Pinpoint the cell where the given text exists, returning its (X, Y) midpoint coordinate. 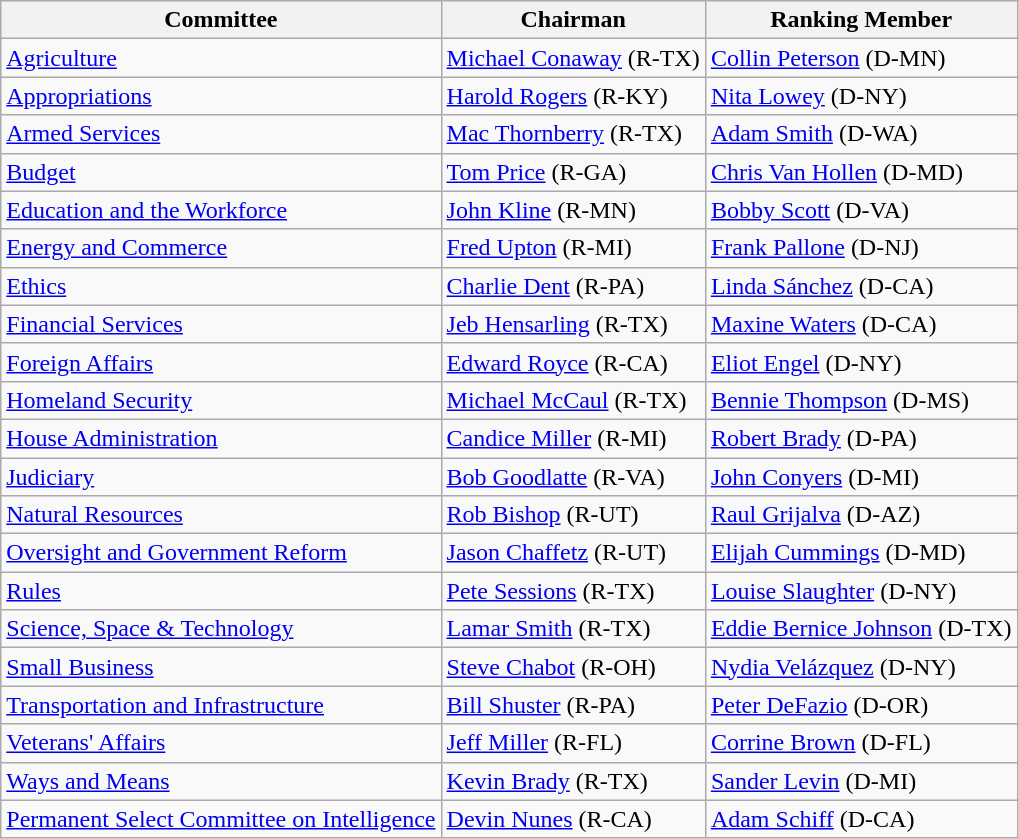
Chris Van Hollen (D-MD) (861, 172)
Bill Shuster (R-PA) (573, 705)
Charlie Dent (R-PA) (573, 286)
Armed Services (221, 134)
Eddie Bernice Johnson (D-TX) (861, 629)
Harold Rogers (R-KY) (573, 96)
Foreign Affairs (221, 362)
Rules (221, 591)
Elijah Cummings (D-MD) (861, 553)
Adam Smith (D-WA) (861, 134)
Candice Miller (R-MI) (573, 438)
Bob Goodlatte (R-VA) (573, 477)
Jeb Hensarling (R-TX) (573, 324)
Linda Sánchez (D-CA) (861, 286)
John Conyers (D-MI) (861, 477)
Financial Services (221, 324)
Judiciary (221, 477)
Frank Pallone (D-NJ) (861, 248)
Education and the Workforce (221, 210)
Maxine Waters (D-CA) (861, 324)
Transportation and Infrastructure (221, 705)
Edward Royce (R-CA) (573, 362)
Sander Levin (D-MI) (861, 781)
Jason Chaffetz (R-UT) (573, 553)
Bennie Thompson (D-MS) (861, 400)
Robert Brady (D-PA) (861, 438)
Eliot Engel (D-NY) (861, 362)
Pete Sessions (R-TX) (573, 591)
Nydia Velázquez (D-NY) (861, 667)
Natural Resources (221, 515)
Corrine Brown (D-FL) (861, 743)
Nita Lowey (D-NY) (861, 96)
Steve Chabot (R-OH) (573, 667)
Jeff Miller (R-FL) (573, 743)
Devin Nunes (R-CA) (573, 819)
Peter DeFazio (D-OR) (861, 705)
John Kline (R-MN) (573, 210)
House Administration (221, 438)
Collin Peterson (D-MN) (861, 58)
Committee (221, 20)
Raul Grijalva (D-AZ) (861, 515)
Oversight and Government Reform (221, 553)
Science, Space & Technology (221, 629)
Fred Upton (R-MI) (573, 248)
Rob Bishop (R-UT) (573, 515)
Budget (221, 172)
Ethics (221, 286)
Lamar Smith (R-TX) (573, 629)
Louise Slaughter (D-NY) (861, 591)
Michael McCaul (R-TX) (573, 400)
Permanent Select Committee on Intelligence (221, 819)
Bobby Scott (D-VA) (861, 210)
Veterans' Affairs (221, 743)
Small Business (221, 667)
Adam Schiff (D-CA) (861, 819)
Homeland Security (221, 400)
Chairman (573, 20)
Energy and Commerce (221, 248)
Agriculture (221, 58)
Appropriations (221, 96)
Mac Thornberry (R-TX) (573, 134)
Ranking Member (861, 20)
Ways and Means (221, 781)
Kevin Brady (R-TX) (573, 781)
Michael Conaway (R-TX) (573, 58)
Tom Price (R-GA) (573, 172)
